For the text-containing cell, return its midpoint in [X, Y] coordinate format. 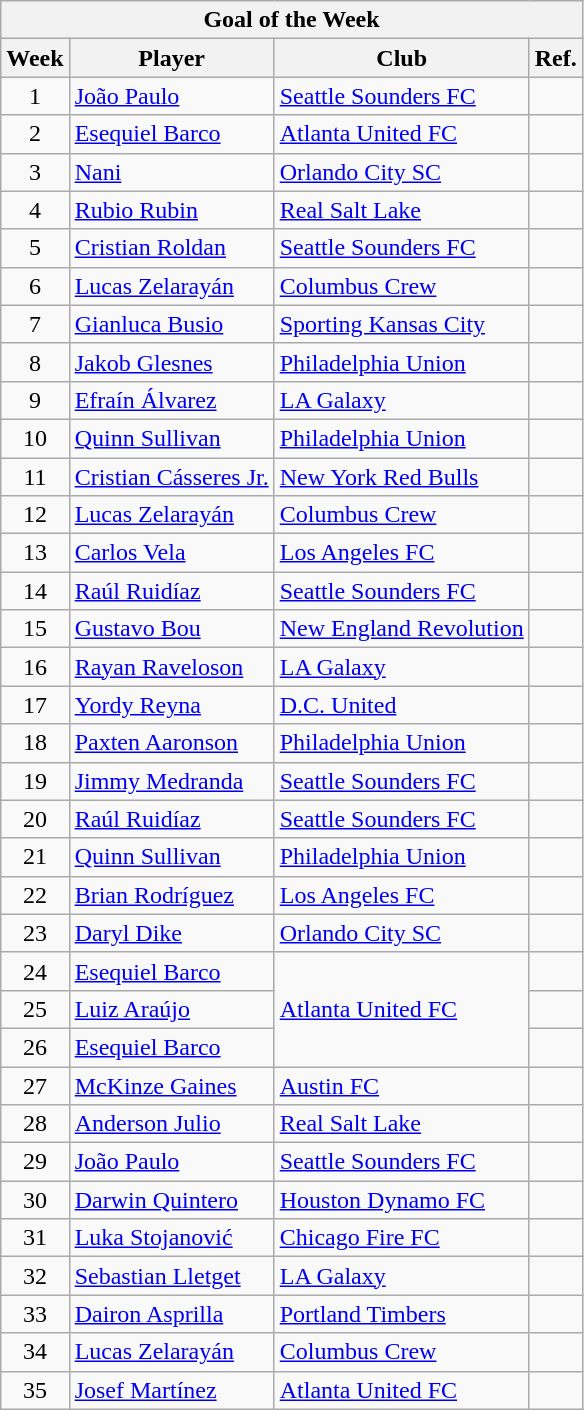
Luka Stojanović [172, 1238]
24 [35, 971]
14 [35, 591]
26 [35, 1047]
5 [35, 248]
Player [172, 58]
Rayan Raveloson [172, 667]
Daryl Dike [172, 933]
Gustavo Bou [172, 629]
34 [35, 1352]
Portland Timbers [402, 1314]
32 [35, 1276]
Houston Dynamo FC [402, 1200]
19 [35, 781]
25 [35, 1009]
2 [35, 134]
D.C. United [402, 705]
13 [35, 553]
Josef Martínez [172, 1390]
30 [35, 1200]
27 [35, 1085]
18 [35, 743]
Rubio Rubin [172, 210]
29 [35, 1162]
McKinze Gaines [172, 1085]
Sebastian Lletget [172, 1276]
Chicago Fire FC [402, 1238]
Jimmy Medranda [172, 781]
Cristian Roldan [172, 248]
Darwin Quintero [172, 1200]
35 [35, 1390]
Gianluca Busio [172, 324]
New England Revolution [402, 629]
31 [35, 1238]
10 [35, 438]
Week [35, 58]
4 [35, 210]
Club [402, 58]
Ref. [556, 58]
Efraín Álvarez [172, 400]
Austin FC [402, 1085]
Carlos Vela [172, 553]
21 [35, 857]
11 [35, 477]
3 [35, 172]
Brian Rodríguez [172, 895]
Nani [172, 172]
22 [35, 895]
Paxten Aaronson [172, 743]
9 [35, 400]
Yordy Reyna [172, 705]
23 [35, 933]
17 [35, 705]
33 [35, 1314]
Goal of the Week [292, 20]
20 [35, 819]
Jakob Glesnes [172, 362]
1 [35, 96]
15 [35, 629]
8 [35, 362]
28 [35, 1124]
Dairon Asprilla [172, 1314]
New York Red Bulls [402, 477]
7 [35, 324]
Luiz Araújo [172, 1009]
Sporting Kansas City [402, 324]
Cristian Cásseres Jr. [172, 477]
6 [35, 286]
Anderson Julio [172, 1124]
12 [35, 515]
16 [35, 667]
